Determine the (X, Y) coordinate at the center of the cell enclosing the given text.  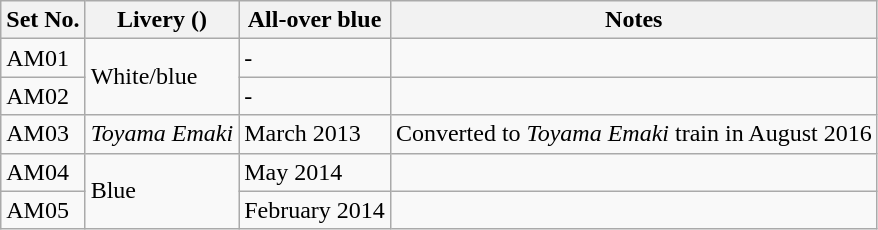
AM01 (43, 58)
All-over blue (315, 20)
Notes (634, 20)
AM04 (43, 172)
Converted to Toyama Emaki train in August 2016 (634, 134)
Blue (162, 191)
White/blue (162, 77)
Toyama Emaki (162, 134)
May 2014 (315, 172)
AM03 (43, 134)
AM02 (43, 96)
Livery () (162, 20)
March 2013 (315, 134)
Set No. (43, 20)
February 2014 (315, 210)
AM05 (43, 210)
